Return [x, y] of the center of cell containing provided text 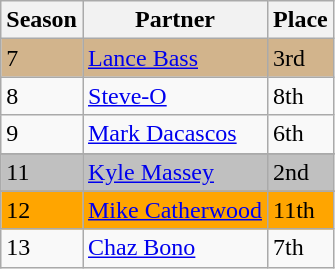
3rd [301, 58]
Steve-O [174, 96]
Partner [174, 20]
Kyle Massey [174, 172]
8 [42, 96]
13 [42, 248]
7th [301, 248]
Mike Catherwood [174, 210]
Place [301, 20]
11th [301, 210]
6th [301, 134]
11 [42, 172]
Lance Bass [174, 58]
Season [42, 20]
7 [42, 58]
8th [301, 96]
2nd [301, 172]
Mark Dacascos [174, 134]
Chaz Bono [174, 248]
12 [42, 210]
9 [42, 134]
